Find where the given text appears and provide that cell's center as [x, y] coordinate. 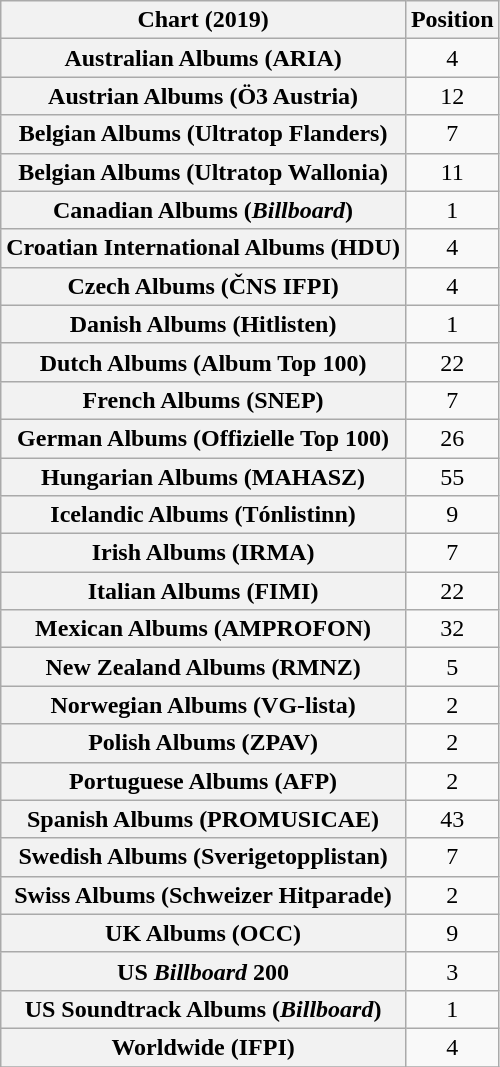
Austrian Albums (Ö3 Austria) [204, 96]
Spanish Albums (PROMUSICAE) [204, 819]
11 [452, 172]
12 [452, 96]
Norwegian Albums (VG-lista) [204, 705]
32 [452, 629]
Canadian Albums (Billboard) [204, 210]
5 [452, 667]
Australian Albums (ARIA) [204, 58]
Worldwide (IFPI) [204, 1047]
French Albums (SNEP) [204, 400]
New Zealand Albums (RMNZ) [204, 667]
55 [452, 477]
Danish Albums (Hitlisten) [204, 324]
Belgian Albums (Ultratop Flanders) [204, 134]
Belgian Albums (Ultratop Wallonia) [204, 172]
Irish Albums (IRMA) [204, 553]
Swiss Albums (Schweizer Hitparade) [204, 895]
Portuguese Albums (AFP) [204, 781]
Dutch Albums (Album Top 100) [204, 362]
German Albums (Offizielle Top 100) [204, 438]
UK Albums (OCC) [204, 933]
Icelandic Albums (Tónlistinn) [204, 515]
Polish Albums (ZPAV) [204, 743]
Mexican Albums (AMPROFON) [204, 629]
43 [452, 819]
Chart (2019) [204, 20]
Hungarian Albums (MAHASZ) [204, 477]
3 [452, 971]
Croatian International Albums (HDU) [204, 248]
Swedish Albums (Sverigetopplistan) [204, 857]
Italian Albums (FIMI) [204, 591]
Position [452, 20]
26 [452, 438]
US Billboard 200 [204, 971]
US Soundtrack Albums (Billboard) [204, 1009]
Czech Albums (ČNS IFPI) [204, 286]
